Find where the given text appears and provide that cell's center as (X, Y) coordinate. 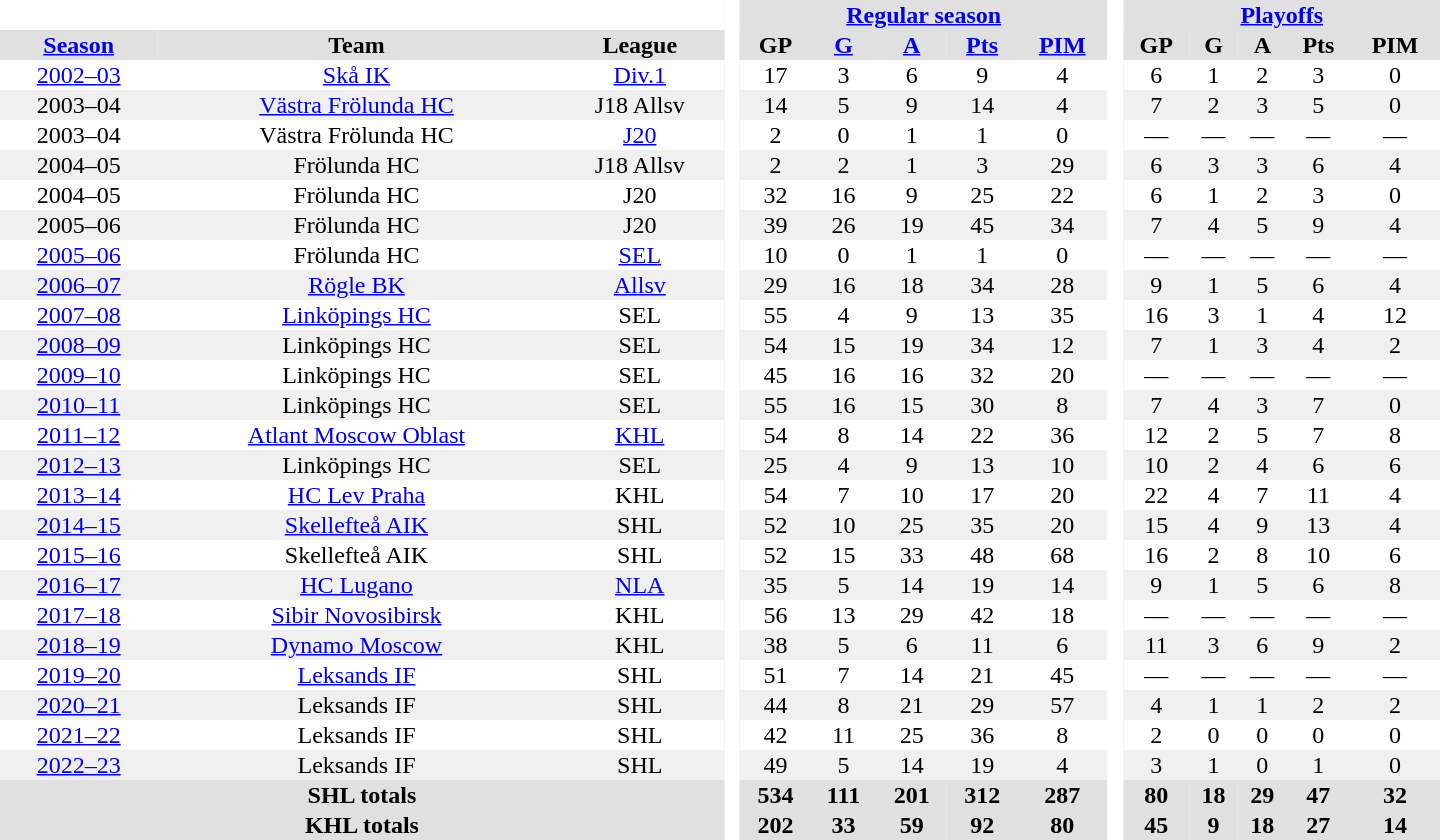
Div.1 (640, 75)
KHL totals (362, 825)
28 (1062, 285)
Playoffs (1282, 15)
SHL totals (362, 795)
57 (1062, 705)
38 (775, 645)
47 (1318, 795)
2010–11 (78, 405)
2014–15 (78, 525)
NLA (640, 585)
534 (775, 795)
2015–16 (78, 555)
HC Lugano (356, 585)
92 (982, 825)
2002–03 (78, 75)
56 (775, 615)
48 (982, 555)
Atlant Moscow Oblast (356, 435)
Allsv (640, 285)
49 (775, 765)
2006–07 (78, 285)
111 (844, 795)
2018–19 (78, 645)
68 (1062, 555)
League (640, 45)
2021–22 (78, 735)
Season (78, 45)
44 (775, 705)
2011–12 (78, 435)
Skå IK (356, 75)
2013–14 (78, 495)
201 (911, 795)
2019–20 (78, 675)
287 (1062, 795)
Team (356, 45)
30 (982, 405)
Regular season (924, 15)
Sibir Novosibirsk (356, 615)
2020–21 (78, 705)
59 (911, 825)
Rögle BK (356, 285)
312 (982, 795)
2012–13 (78, 465)
2017–18 (78, 615)
Dynamo Moscow (356, 645)
2008–09 (78, 345)
2009–10 (78, 375)
39 (775, 225)
2016–17 (78, 585)
51 (775, 675)
202 (775, 825)
HC Lev Praha (356, 495)
26 (844, 225)
27 (1318, 825)
2007–08 (78, 315)
2022–23 (78, 765)
